Capture the cell that displays the provided text and extract its [X, Y] central coordinate. 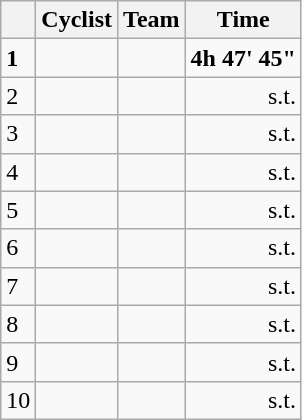
10 [18, 400]
Time [243, 20]
4 [18, 172]
8 [18, 324]
1 [18, 58]
5 [18, 210]
Cyclist [77, 20]
4h 47' 45" [243, 58]
Team [152, 20]
7 [18, 286]
9 [18, 362]
2 [18, 96]
6 [18, 248]
3 [18, 134]
